Identify which cell holds the provided text, then report its [x, y] central coordinate. 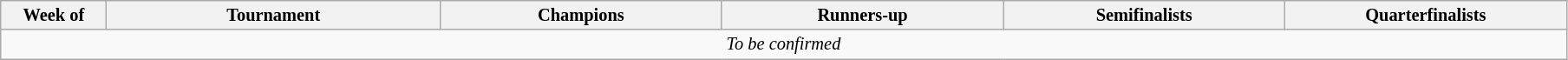
To be confirmed [784, 44]
Quarterfinalists [1426, 15]
Week of [54, 15]
Semifinalists [1145, 15]
Runners-up [862, 15]
Tournament [274, 15]
Champions [581, 15]
